Identify which cell holds the provided text, then report its (x, y) central coordinate. 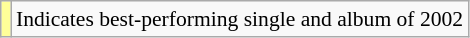
Indicates best-performing single and album of 2002 (240, 19)
